Search for the cell housing the specified text and yield its [X, Y] center coordinate. 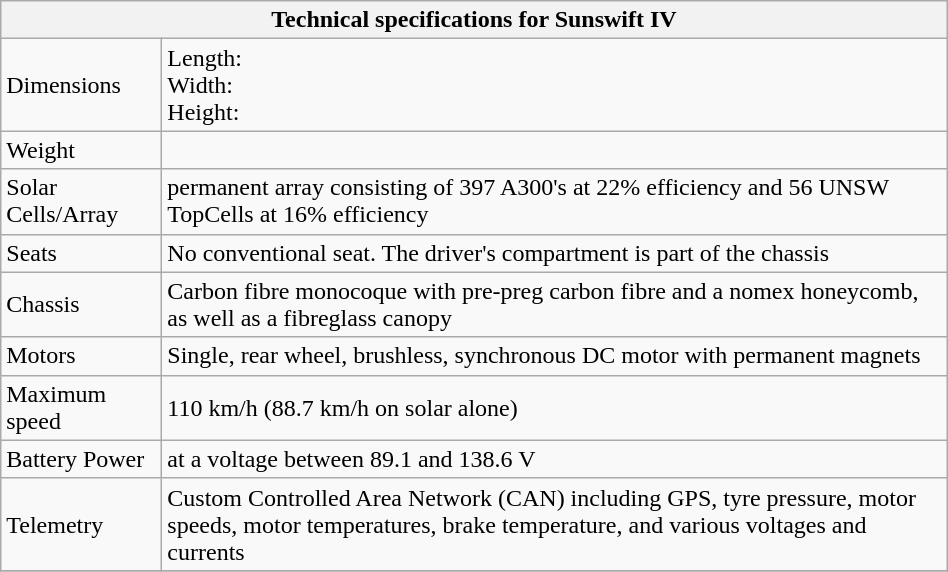
No conventional seat. The driver's compartment is part of the chassis [554, 253]
Single, rear wheel, brushless, synchronous DC motor with permanent magnets [554, 356]
Battery Power [82, 459]
at a voltage between 89.1 and 138.6 V [554, 459]
Length: Width: Height: [554, 85]
Dimensions [82, 85]
Solar Cells/Array [82, 202]
Weight [82, 150]
Chassis [82, 304]
Seats [82, 253]
Maximum speed [82, 408]
Telemetry [82, 524]
110 km/h (88.7 km/h on solar alone) [554, 408]
Motors [82, 356]
permanent array consisting of 397 A300's at 22% efficiency and 56 UNSW TopCells at 16% efficiency [554, 202]
Carbon fibre monocoque with pre-preg carbon fibre and a nomex honeycomb, as well as a fibreglass canopy [554, 304]
Technical specifications for Sunswift IV [474, 20]
